Search for the cell housing the specified text and yield its [x, y] center coordinate. 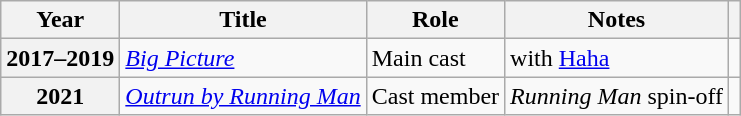
Main cast [435, 58]
2021 [60, 96]
Big Picture [243, 58]
Role [435, 20]
with Haha [617, 58]
Year [60, 20]
Cast member [435, 96]
Running Man spin-off [617, 96]
Title [243, 20]
2017–2019 [60, 58]
Outrun by Running Man [243, 96]
Notes [617, 20]
